Pinpoint the cell where the given text exists, returning its (x, y) midpoint coordinate. 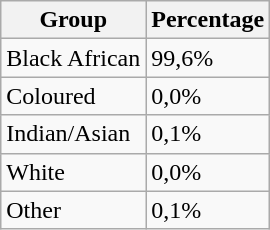
Black African (74, 58)
Coloured (74, 96)
Other (74, 210)
Indian/Asian (74, 134)
Group (74, 20)
White (74, 172)
Percentage (208, 20)
99,6% (208, 58)
